Find where the given text appears and provide that cell's center as [X, Y] coordinate. 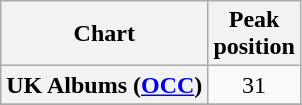
UK Albums (OCC) [104, 85]
Peakposition [254, 34]
Chart [104, 34]
31 [254, 85]
